Provide the (X, Y) coordinate of the cell's center where the given text is located.  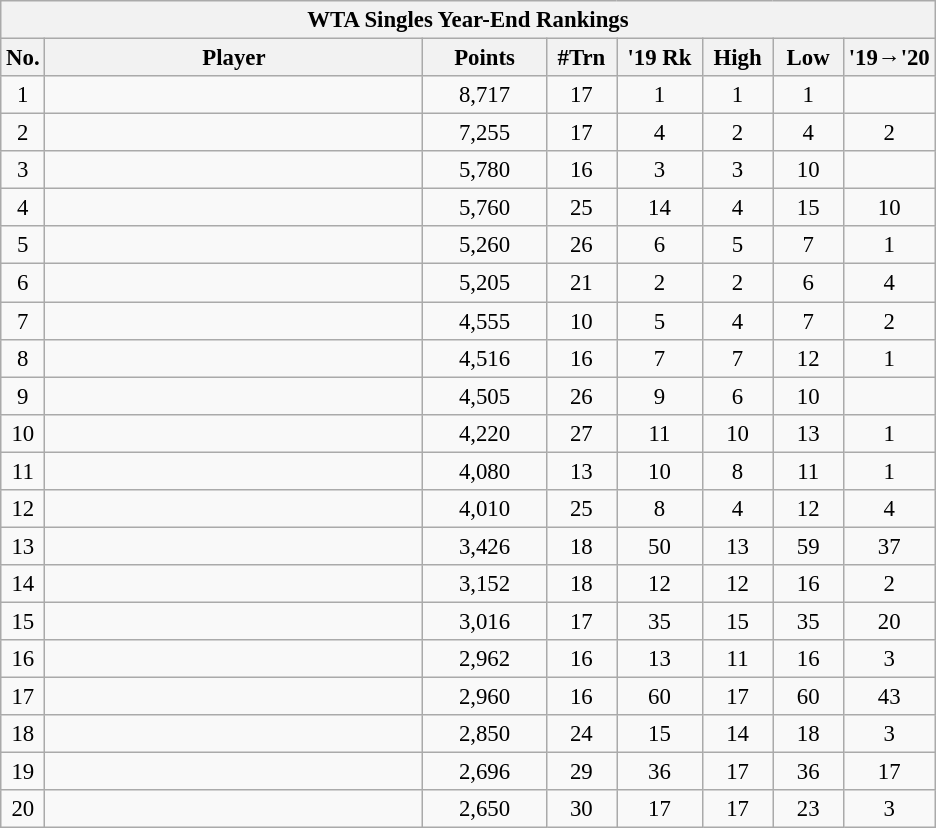
2,962 (484, 659)
3,426 (484, 546)
43 (889, 697)
2,960 (484, 697)
4,010 (484, 509)
29 (582, 772)
19 (23, 772)
59 (808, 546)
2,850 (484, 734)
3,016 (484, 621)
5,780 (484, 170)
#Trn (582, 58)
8,717 (484, 95)
Points (484, 58)
2,650 (484, 809)
WTA Singles Year-End Rankings (468, 20)
High (738, 58)
'19→'20 (889, 58)
4,080 (484, 471)
Low (808, 58)
21 (582, 283)
3,152 (484, 584)
No. (23, 58)
50 (660, 546)
30 (582, 809)
27 (582, 433)
23 (808, 809)
24 (582, 734)
5,260 (484, 245)
'19 Rk (660, 58)
Player (234, 58)
2,696 (484, 772)
4,220 (484, 433)
5,205 (484, 283)
5,760 (484, 208)
4,505 (484, 396)
4,555 (484, 321)
37 (889, 546)
4,516 (484, 358)
7,255 (484, 133)
